Scan for the cell matching the given text and deliver its [X, Y] coordinate at center. 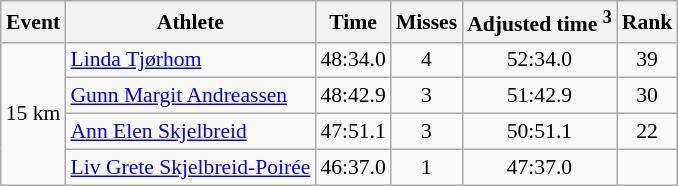
Athlete [190, 22]
Gunn Margit Andreassen [190, 96]
Linda Tjørhom [190, 60]
Adjusted time 3 [540, 22]
Time [352, 22]
Rank [648, 22]
30 [648, 96]
50:51.1 [540, 132]
48:42.9 [352, 96]
Liv Grete Skjelbreid-Poirée [190, 167]
46:37.0 [352, 167]
22 [648, 132]
Misses [426, 22]
39 [648, 60]
Event [34, 22]
15 km [34, 113]
4 [426, 60]
47:37.0 [540, 167]
Ann Elen Skjelbreid [190, 132]
52:34.0 [540, 60]
1 [426, 167]
48:34.0 [352, 60]
47:51.1 [352, 132]
51:42.9 [540, 96]
